Provide the (x, y) coordinate of the cell's center where the given text is located.  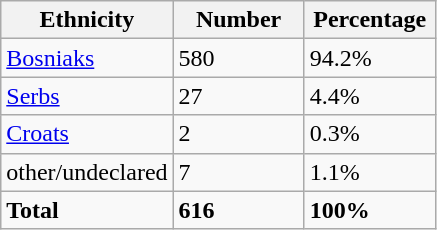
2 (238, 134)
4.4% (370, 96)
94.2% (370, 58)
27 (238, 96)
1.1% (370, 172)
0.3% (370, 134)
Serbs (87, 96)
100% (370, 210)
Total (87, 210)
7 (238, 172)
Ethnicity (87, 20)
580 (238, 58)
Bosniaks (87, 58)
other/undeclared (87, 172)
Number (238, 20)
Percentage (370, 20)
616 (238, 210)
Croats (87, 134)
